Scan for the cell matching the given text and deliver its [X, Y] coordinate at center. 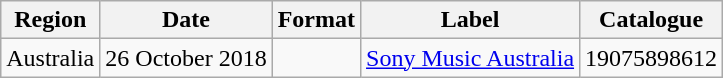
Catalogue [652, 20]
Label [470, 20]
26 October 2018 [186, 58]
Sony Music Australia [470, 58]
Region [50, 20]
19075898612 [652, 58]
Date [186, 20]
Australia [50, 58]
Format [316, 20]
